Provide the [X, Y] coordinate of the cell's center where the given text is located.  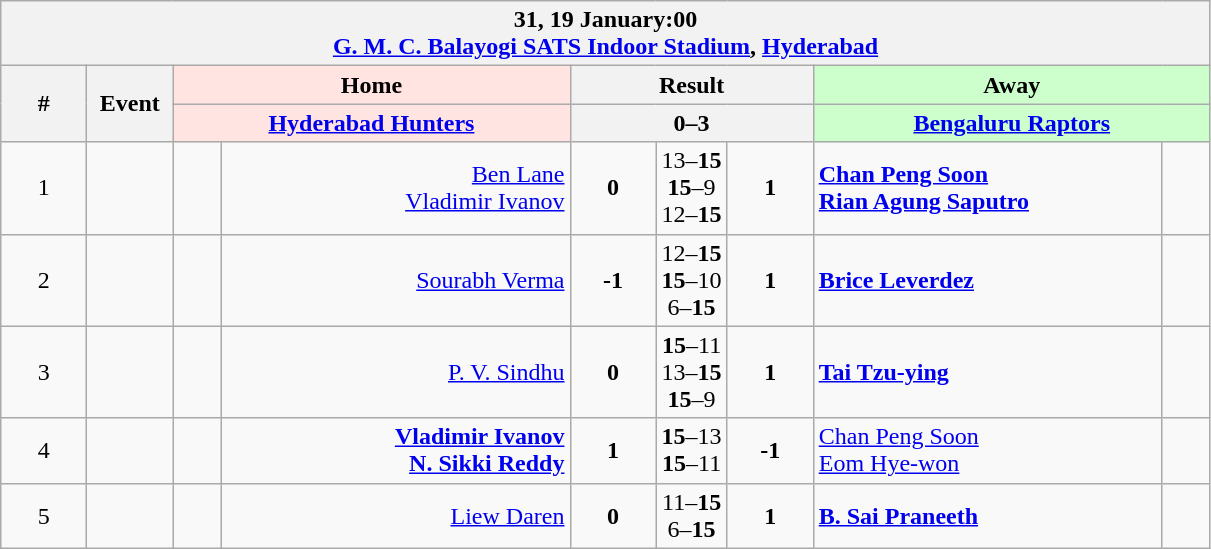
B. Sai Praneeth [988, 516]
31, 19 January:00G. M. C. Balayogi SATS Indoor Stadium, Hyderabad [606, 34]
11–156–15 [692, 516]
# [44, 104]
Event [130, 104]
Chan Peng Soon Eom Hye-won [988, 450]
Vladimir Ivanov N. Sikki Reddy [396, 450]
15–1113–1515–9 [692, 372]
2 [44, 280]
Home [372, 85]
3 [44, 372]
12–1515–106–15 [692, 280]
13–1515–912–15 [692, 188]
Sourabh Verma [396, 280]
15–1315–11 [692, 450]
Hyderabad Hunters [372, 123]
Result [692, 85]
4 [44, 450]
Liew Daren [396, 516]
P. V. Sindhu [396, 372]
0–3 [692, 123]
5 [44, 516]
Brice Leverdez [988, 280]
Chan Peng Soon Rian Agung Saputro [988, 188]
Away [1012, 85]
Bengaluru Raptors [1012, 123]
Tai Tzu-ying [988, 372]
Ben Lane Vladimir Ivanov [396, 188]
